Output the [x, y] coordinate of the center of the cell containing the given text.  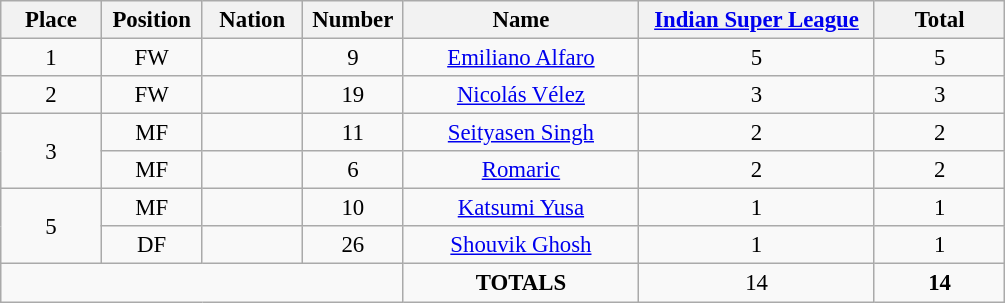
Position [152, 20]
Nicolás Vélez [521, 95]
Name [521, 20]
TOTALS [521, 283]
10 [354, 208]
19 [354, 95]
9 [354, 58]
Shouvik Ghosh [521, 245]
Nation [252, 20]
DF [152, 245]
Seityasen Singh [521, 133]
11 [354, 133]
Katsumi Yusa [521, 208]
26 [354, 245]
Place [52, 20]
6 [354, 170]
Total [940, 20]
Emiliano Alfaro [521, 58]
Number [354, 20]
Romaric [521, 170]
Indian Super League [757, 20]
